Detect which cell encompasses the target text, then output its [x, y] center coordinate. 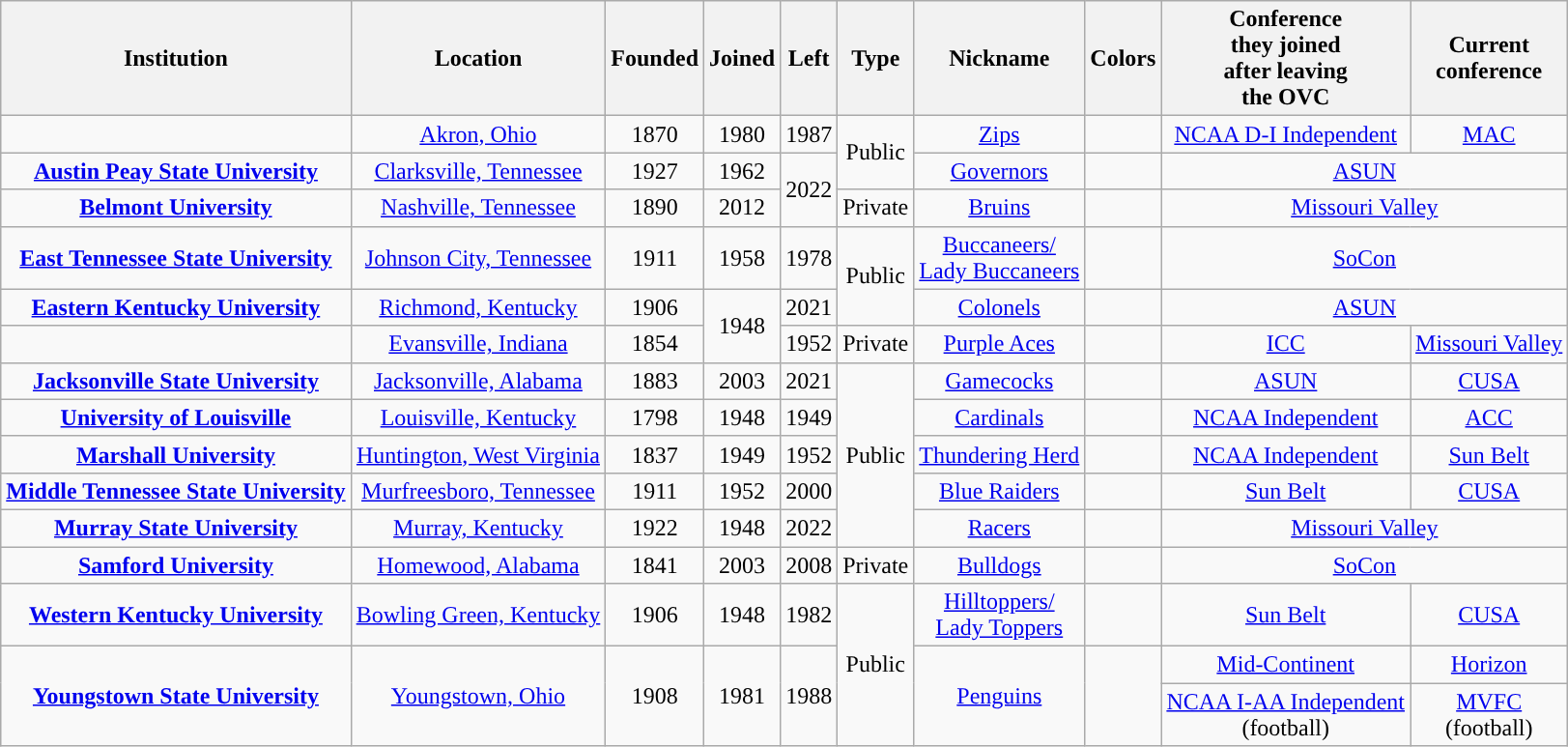
1962 [742, 171]
Racers [999, 528]
Type [875, 58]
Youngstown, Ohio [478, 696]
1987 [810, 134]
1854 [655, 344]
MAC [1490, 134]
Louisville, Kentucky [478, 417]
Purple Aces [999, 344]
1978 [810, 257]
Austin Peay State University [176, 171]
Founded [655, 58]
Cardinals [999, 417]
1890 [655, 208]
Hilltoppers/Lady Toppers [999, 615]
1981 [742, 696]
1908 [655, 696]
Middle Tennessee State University [176, 491]
Murray, Kentucky [478, 528]
Colors [1123, 58]
2008 [810, 565]
Richmond, Kentucky [478, 307]
Bulldogs [999, 565]
Western Kentucky University [176, 615]
University of Louisville [176, 417]
Zips [999, 134]
Belmont University [176, 208]
Location [478, 58]
Joined [742, 58]
Johnson City, Tennessee [478, 257]
Murray State University [176, 528]
2012 [742, 208]
Conferencethey joinedafter leavingthe OVC [1286, 58]
Bruins [999, 208]
Murfreesboro, Tennessee [478, 491]
Marshall University [176, 454]
Homewood, Alabama [478, 565]
Eastern Kentucky University [176, 307]
1837 [655, 454]
NCAA I-AA Independent(football) [1286, 715]
Akron, Ohio [478, 134]
Nickname [999, 58]
1980 [742, 134]
Mid-Continent [1286, 665]
1870 [655, 134]
ACC [1490, 417]
Clarksville, Tennessee [478, 171]
Evansville, Indiana [478, 344]
Horizon [1490, 665]
1988 [810, 696]
East Tennessee State University [176, 257]
1841 [655, 565]
Blue Raiders [999, 491]
Colonels [999, 307]
Nashville, Tennessee [478, 208]
1883 [655, 381]
Huntington, West Virginia [478, 454]
1982 [810, 615]
1922 [655, 528]
Gamecocks [999, 381]
Jacksonville State University [176, 381]
Penguins [999, 696]
ICC [1286, 344]
MVFC(football) [1490, 715]
NCAA D-I Independent [1286, 134]
Governors [999, 171]
2000 [810, 491]
1798 [655, 417]
Jacksonville, Alabama [478, 381]
Institution [176, 58]
Left [810, 58]
Youngstown State University [176, 696]
Samford University [176, 565]
1927 [655, 171]
Thundering Herd [999, 454]
Bowling Green, Kentucky [478, 615]
Buccaneers/Lady Buccaneers [999, 257]
Currentconference [1490, 58]
1958 [742, 257]
